Extract the (x, y) coordinate from the center of the cell holding the provided text.  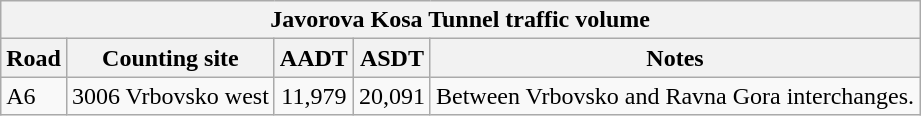
AADT (314, 58)
3006 Vrbovsko west (170, 96)
11,979 (314, 96)
Counting site (170, 58)
20,091 (392, 96)
Road (34, 58)
Javorova Kosa Tunnel traffic volume (460, 20)
Between Vrbovsko and Ravna Gora interchanges. (674, 96)
ASDT (392, 58)
A6 (34, 96)
Notes (674, 58)
